Capture the cell that displays the provided text and extract its [X, Y] central coordinate. 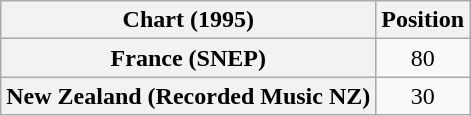
Chart (1995) [188, 20]
New Zealand (Recorded Music NZ) [188, 96]
Position [423, 20]
30 [423, 96]
80 [423, 58]
France (SNEP) [188, 58]
